For the text-containing cell, return its midpoint in (x, y) coordinate format. 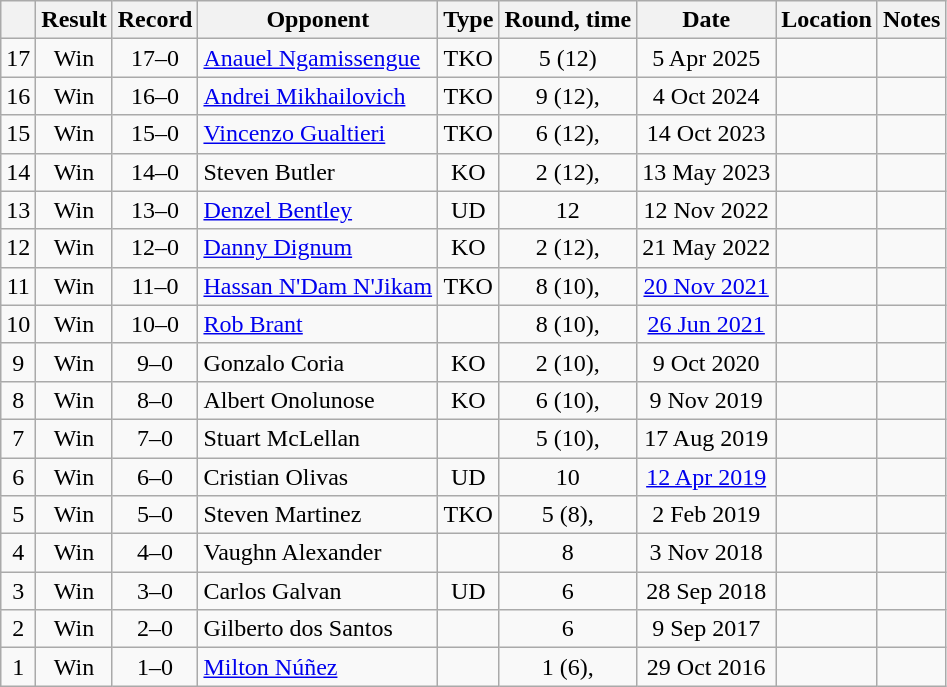
Andrei Mikhailovich (318, 96)
15 (18, 134)
Stuart McLellan (318, 438)
Vaughn Alexander (318, 553)
Notes (911, 20)
11–0 (155, 286)
6–0 (155, 477)
17 Aug 2019 (706, 438)
9 (18, 362)
4 Oct 2024 (706, 96)
9 Sep 2017 (706, 629)
1–0 (155, 667)
2–0 (155, 629)
Location (827, 20)
Rob Brant (318, 324)
Hassan N'Dam N'Jikam (318, 286)
8–0 (155, 400)
12–0 (155, 248)
17–0 (155, 58)
Record (155, 20)
Anauel Ngamissengue (318, 58)
10–0 (155, 324)
3–0 (155, 591)
Round, time (568, 20)
Milton Núñez (318, 667)
Albert Onolunose (318, 400)
16–0 (155, 96)
Gilberto dos Santos (318, 629)
Gonzalo Coria (318, 362)
7 (18, 438)
1 (6), (568, 667)
5 (12) (568, 58)
29 Oct 2016 (706, 667)
4–0 (155, 553)
9–0 (155, 362)
Vincenzo Gualtieri (318, 134)
16 (18, 96)
28 Sep 2018 (706, 591)
6 (12), (568, 134)
Danny Dignum (318, 248)
Steven Butler (318, 172)
6 (10), (568, 400)
9 (12), (568, 96)
7–0 (155, 438)
2 (10), (568, 362)
1 (18, 667)
14 Oct 2023 (706, 134)
Carlos Galvan (318, 591)
5 (10), (568, 438)
5–0 (155, 515)
20 Nov 2021 (706, 286)
11 (18, 286)
Denzel Bentley (318, 210)
Type (468, 20)
9 Oct 2020 (706, 362)
3 (18, 591)
13 May 2023 (706, 172)
13 (18, 210)
Result (74, 20)
2 Feb 2019 (706, 515)
Date (706, 20)
Cristian Olivas (318, 477)
14 (18, 172)
Steven Martinez (318, 515)
Opponent (318, 20)
5 (8), (568, 515)
4 (18, 553)
2 (18, 629)
15–0 (155, 134)
3 Nov 2018 (706, 553)
5 Apr 2025 (706, 58)
12 Nov 2022 (706, 210)
17 (18, 58)
26 Jun 2021 (706, 324)
5 (18, 515)
21 May 2022 (706, 248)
14–0 (155, 172)
13–0 (155, 210)
12 Apr 2019 (706, 477)
9 Nov 2019 (706, 400)
